Extract the [x, y] coordinate from the center of the cell holding the provided text.  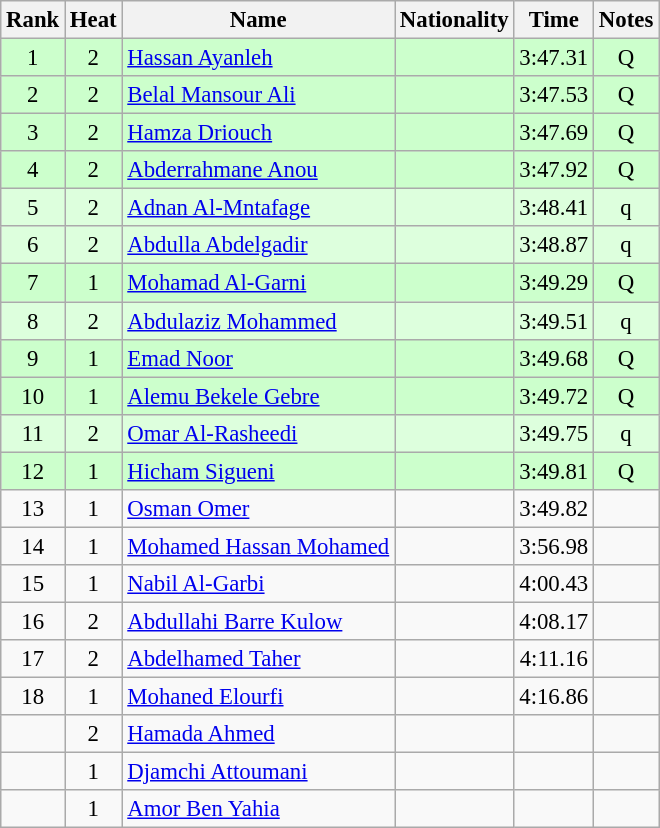
Mohamed Hassan Mohamed [258, 546]
3:49.29 [554, 283]
3:49.51 [554, 321]
Emad Noor [258, 358]
4:08.17 [554, 621]
3:49.81 [554, 471]
Belal Mansour Ali [258, 95]
3:49.68 [554, 358]
3:47.31 [554, 58]
Djamchi Attoumani [258, 772]
Notes [626, 20]
15 [33, 584]
Abdelhamed Taher [258, 659]
11 [33, 433]
4:16.86 [554, 697]
18 [33, 697]
17 [33, 659]
Adnan Al-Mntafage [258, 208]
16 [33, 621]
3:47.69 [554, 133]
4:00.43 [554, 584]
Alemu Bekele Gebre [258, 396]
Amor Ben Yahia [258, 809]
3:47.92 [554, 170]
3:49.75 [554, 433]
Abdullahi Barre Kulow [258, 621]
4:11.16 [554, 659]
Nationality [454, 20]
3:47.53 [554, 95]
5 [33, 208]
6 [33, 245]
Hamza Driouch [258, 133]
Mohaned Elourfi [258, 697]
Name [258, 20]
Rank [33, 20]
3:49.82 [554, 509]
14 [33, 546]
3:48.41 [554, 208]
Time [554, 20]
Osman Omer [258, 509]
10 [33, 396]
Hamada Ahmed [258, 734]
4 [33, 170]
12 [33, 471]
Abderrahmane Anou [258, 170]
Hassan Ayanleh [258, 58]
3:56.98 [554, 546]
3:48.87 [554, 245]
Mohamad Al-Garni [258, 283]
7 [33, 283]
Hicham Sigueni [258, 471]
Heat [94, 20]
8 [33, 321]
Abdulaziz Mohammed [258, 321]
9 [33, 358]
3:49.72 [554, 396]
13 [33, 509]
Nabil Al-Garbi [258, 584]
3 [33, 133]
Abdulla Abdelgadir [258, 245]
Omar Al-Rasheedi [258, 433]
